Return (x, y) of the center of cell containing provided text 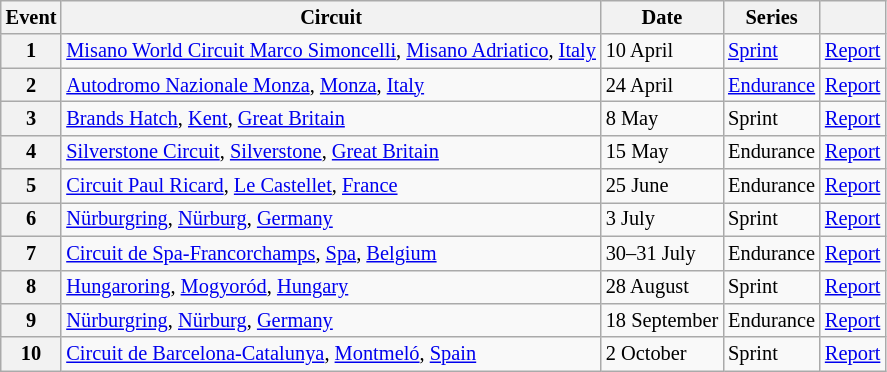
2 October (662, 354)
Brands Hatch, Kent, Great Britain (330, 118)
24 April (662, 85)
Date (662, 17)
10 April (662, 51)
8 May (662, 118)
1 (32, 51)
18 September (662, 320)
Circuit Paul Ricard, Le Castellet, France (330, 186)
9 (32, 320)
15 May (662, 152)
Series (772, 17)
5 (32, 186)
8 (32, 287)
4 (32, 152)
30–31 July (662, 253)
2 (32, 85)
Circuit de Spa-Francorchamps, Spa, Belgium (330, 253)
Hungaroring, Mogyoród, Hungary (330, 287)
Silverstone Circuit, Silverstone, Great Britain (330, 152)
Misano World Circuit Marco Simoncelli, Misano Adriatico, Italy (330, 51)
28 August (662, 287)
Event (32, 17)
Autodromo Nazionale Monza, Monza, Italy (330, 85)
25 June (662, 186)
Circuit (330, 17)
Circuit de Barcelona-Catalunya, Montmeló, Spain (330, 354)
3 (32, 118)
7 (32, 253)
6 (32, 219)
3 July (662, 219)
10 (32, 354)
